Search for the cell housing the specified text and yield its (X, Y) center coordinate. 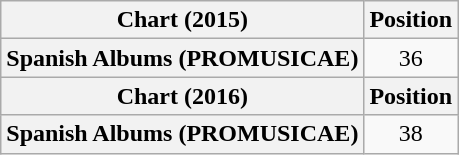
38 (411, 134)
Chart (2015) (182, 20)
Chart (2016) (182, 96)
36 (411, 58)
